Search for the cell housing the specified text and yield its [X, Y] center coordinate. 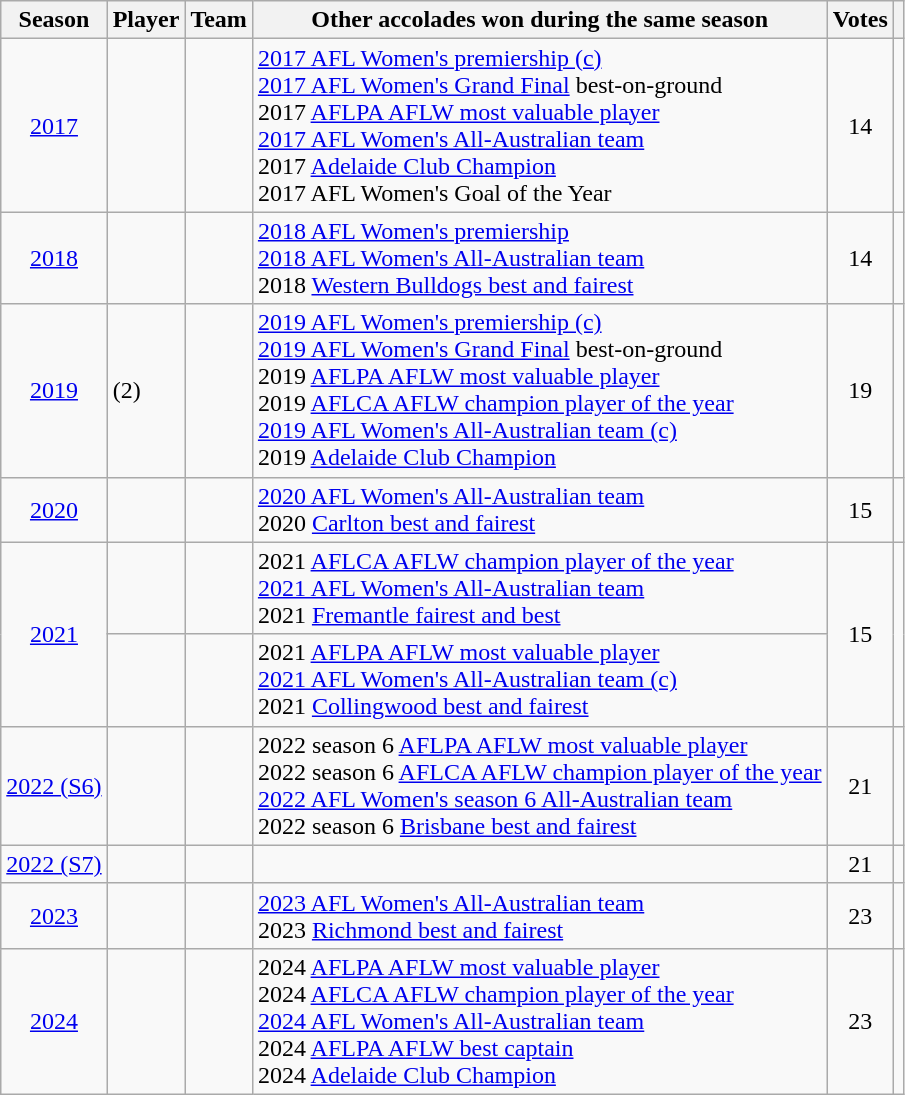
2020 [54, 510]
2024 [54, 1021]
2018 AFL Women's premiership2018 AFL Women's All-Australian team2018 Western Bulldogs best and fairest [540, 258]
Team [219, 20]
2021 [54, 634]
2023 [54, 916]
2018 [54, 258]
2023 AFL Women's All-Australian team2023 Richmond best and fairest [540, 916]
2020 AFL Women's All-Australian team2020 Carlton best and fairest [540, 510]
2019 [54, 390]
Votes [860, 20]
2021 AFLCA AFLW champion player of the year2021 AFL Women's All-Australian team2021 Fremantle fairest and best [540, 588]
Player [146, 20]
2022 (S7) [54, 864]
19 [860, 390]
2022 (S6) [54, 786]
2021 AFLPA AFLW most valuable player2021 AFL Women's All-Australian team (c)2021 Collingwood best and fairest [540, 680]
Season [54, 20]
2017 [54, 126]
(2) [146, 390]
Other accolades won during the same season [540, 20]
